Return (X, Y) of the center of cell containing provided text 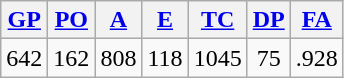
TC (218, 20)
162 (72, 58)
DP (268, 20)
GP (24, 20)
642 (24, 58)
FA (316, 20)
A (118, 20)
.928 (316, 58)
808 (118, 58)
E (165, 20)
PO (72, 20)
75 (268, 58)
1045 (218, 58)
118 (165, 58)
